Output the [x, y] coordinate of the center of the cell containing the given text.  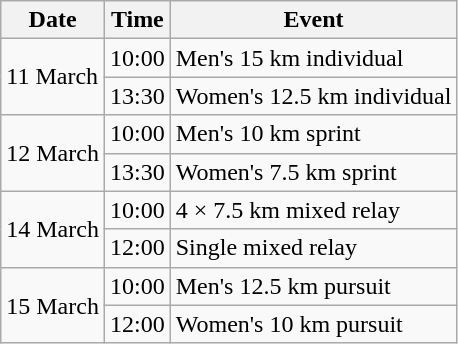
Women's 10 km pursuit [314, 324]
15 March [53, 305]
11 March [53, 77]
4 × 7.5 km mixed relay [314, 210]
Men's 10 km sprint [314, 134]
Men's 15 km individual [314, 58]
Men's 12.5 km pursuit [314, 286]
Time [137, 20]
Date [53, 20]
Event [314, 20]
Women's 12.5 km individual [314, 96]
14 March [53, 229]
Single mixed relay [314, 248]
12 March [53, 153]
Women's 7.5 km sprint [314, 172]
